Provide the (X, Y) coordinate of the cell's center where the given text is located.  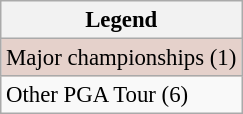
Major championships (1) (122, 58)
Other PGA Tour (6) (122, 95)
Legend (122, 20)
